Provide the (X, Y) coordinate of the cell's center where the given text is located.  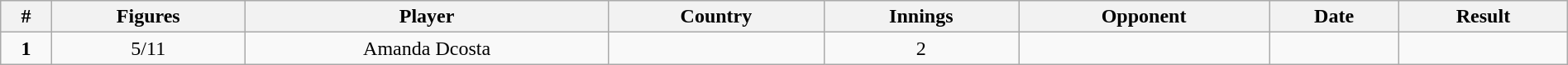
2 (921, 48)
Amanda Dcosta (427, 48)
Opponent (1145, 17)
Innings (921, 17)
# (26, 17)
Country (716, 17)
Player (427, 17)
Date (1333, 17)
1 (26, 48)
Figures (148, 17)
Result (1484, 17)
5/11 (148, 48)
